Provide the (x, y) coordinate of the cell's center where the given text is located.  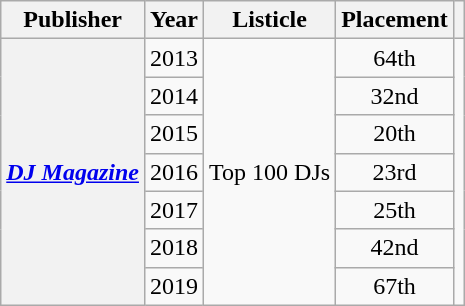
Placement (395, 20)
2017 (174, 210)
Top 100 DJs (270, 172)
2013 (174, 58)
67th (395, 286)
Listicle (270, 20)
20th (395, 134)
32nd (395, 96)
2016 (174, 172)
Year (174, 20)
25th (395, 210)
2018 (174, 248)
2014 (174, 96)
64th (395, 58)
23rd (395, 172)
42nd (395, 248)
2015 (174, 134)
2019 (174, 286)
DJ Magazine (73, 172)
Publisher (73, 20)
